Pinpoint the cell where the given text exists, returning its (X, Y) midpoint coordinate. 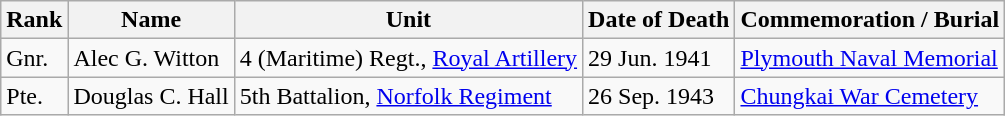
Plymouth Naval Memorial (870, 58)
Gnr. (34, 58)
Unit (408, 20)
Date of Death (659, 20)
Pte. (34, 96)
Name (151, 20)
26 Sep. 1943 (659, 96)
5th Battalion, Norfolk Regiment (408, 96)
Douglas C. Hall (151, 96)
Rank (34, 20)
29 Jun. 1941 (659, 58)
Alec G. Witton (151, 58)
Chungkai War Cemetery (870, 96)
4 (Maritime) Regt., Royal Artillery (408, 58)
Commemoration / Burial (870, 20)
